Pinpoint the cell where the given text exists, returning its [X, Y] midpoint coordinate. 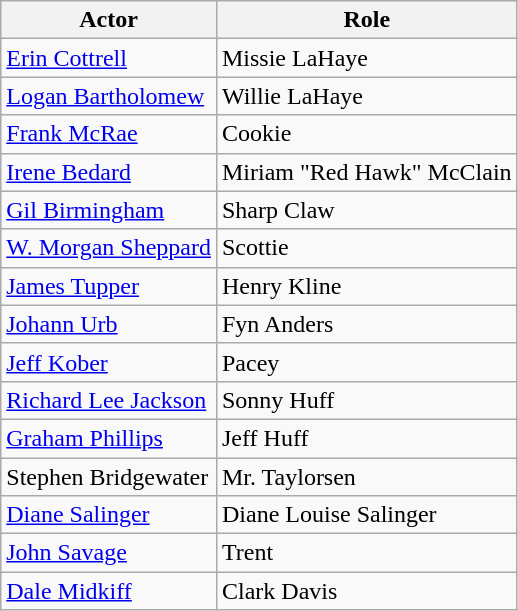
Henry Kline [366, 286]
W. Morgan Sheppard [109, 248]
Gil Birmingham [109, 210]
Diane Salinger [109, 515]
Role [366, 20]
Irene Bedard [109, 172]
Miriam "Red Hawk" McClain [366, 172]
Cookie [366, 134]
Trent [366, 553]
Mr. Taylorsen [366, 477]
Frank McRae [109, 134]
Dale Midkiff [109, 591]
Missie LaHaye [366, 58]
Pacey [366, 362]
Willie LaHaye [366, 96]
Jeff Huff [366, 438]
Sharp Claw [366, 210]
Actor [109, 20]
Fyn Anders [366, 324]
Richard Lee Jackson [109, 400]
John Savage [109, 553]
James Tupper [109, 286]
Clark Davis [366, 591]
Sonny Huff [366, 400]
Scottie [366, 248]
Erin Cottrell [109, 58]
Diane Louise Salinger [366, 515]
Jeff Kober [109, 362]
Stephen Bridgewater [109, 477]
Graham Phillips [109, 438]
Johann Urb [109, 324]
Logan Bartholomew [109, 96]
